Scan for the cell matching the given text and deliver its (x, y) coordinate at center. 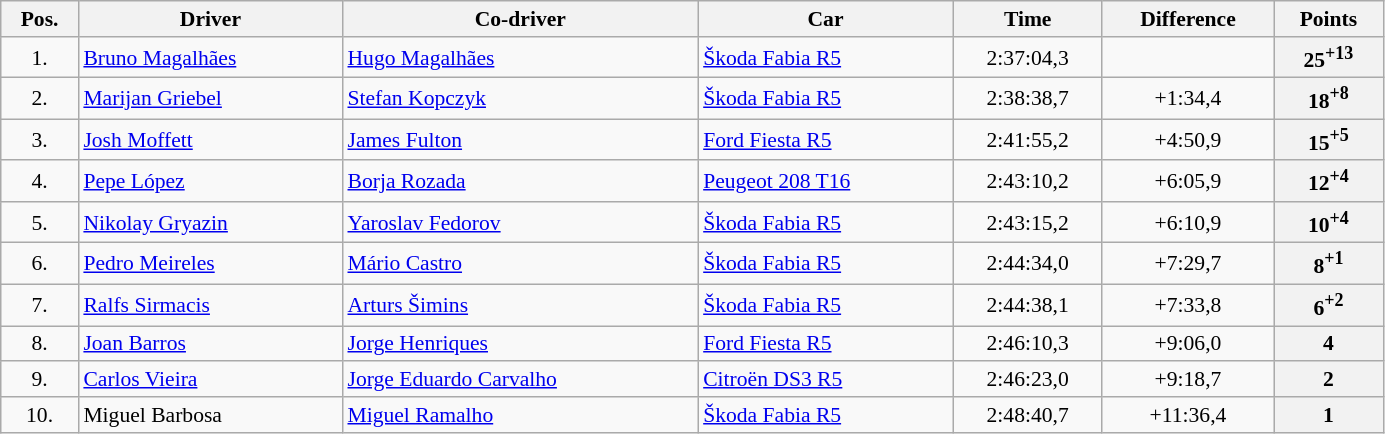
2:46:23,0 (1028, 380)
+9:18,7 (1188, 380)
2:41:55,2 (1028, 140)
+6:05,9 (1188, 182)
Points (1329, 19)
James Fulton (520, 140)
18+8 (1329, 98)
9. (40, 380)
2:37:04,3 (1028, 58)
4 (1329, 344)
Driver (210, 19)
12+4 (1329, 182)
2. (40, 98)
Pepe López (210, 182)
4. (40, 182)
Peugeot 208 T16 (826, 182)
Arturs Šimins (520, 306)
3. (40, 140)
Pos. (40, 19)
+9:06,0 (1188, 344)
Citroën DS3 R5 (826, 380)
1. (40, 58)
+7:29,7 (1188, 264)
6. (40, 264)
+1:34,4 (1188, 98)
Josh Moffett (210, 140)
10+4 (1329, 222)
2:46:10,3 (1028, 344)
7. (40, 306)
Stefan Kopczyk (520, 98)
10. (40, 415)
+4:50,9 (1188, 140)
Ralfs Sirmacis (210, 306)
6+2 (1329, 306)
Borja Rozada (520, 182)
2 (1329, 380)
Miguel Barbosa (210, 415)
Difference (1188, 19)
2:48:40,7 (1028, 415)
2:38:38,7 (1028, 98)
2:44:38,1 (1028, 306)
+6:10,9 (1188, 222)
Jorge Henriques (520, 344)
8. (40, 344)
15+5 (1329, 140)
Hugo Magalhães (520, 58)
Co-driver (520, 19)
+11:36,4 (1188, 415)
Yaroslav Fedorov (520, 222)
Marijan Griebel (210, 98)
2:43:15,2 (1028, 222)
Miguel Ramalho (520, 415)
Nikolay Gryazin (210, 222)
Time (1028, 19)
2:44:34,0 (1028, 264)
Car (826, 19)
Mário Castro (520, 264)
Bruno Magalhães (210, 58)
5. (40, 222)
Joan Barros (210, 344)
1 (1329, 415)
Pedro Meireles (210, 264)
2:43:10,2 (1028, 182)
8+1 (1329, 264)
Jorge Eduardo Carvalho (520, 380)
Carlos Vieira (210, 380)
+7:33,8 (1188, 306)
25+13 (1329, 58)
